Scan for the cell matching the given text and deliver its (x, y) coordinate at center. 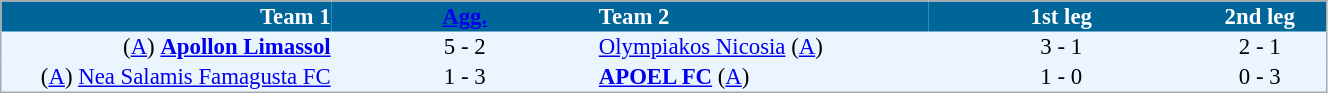
0 - 3 (1260, 77)
(A) Apollon Limassol (166, 47)
2nd leg (1260, 16)
3 - 1 (1062, 47)
2 - 1 (1260, 47)
APOEL FC (A) (762, 77)
5 - 2 (464, 47)
Team 2 (762, 16)
Team 1 (166, 16)
Olympiakos Nicosia (A) (762, 47)
1 - 0 (1062, 77)
Agg. (464, 16)
1 - 3 (464, 77)
(A) Nea Salamis Famagusta FC (166, 77)
1st leg (1062, 16)
